For the text-containing cell, return its midpoint in (X, Y) coordinate format. 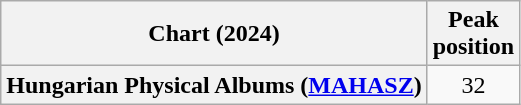
Peakposition (473, 34)
Hungarian Physical Albums (MAHASZ) (214, 85)
32 (473, 85)
Chart (2024) (214, 34)
